From the cell containing the given text, extract its center point as [x, y] coordinate. 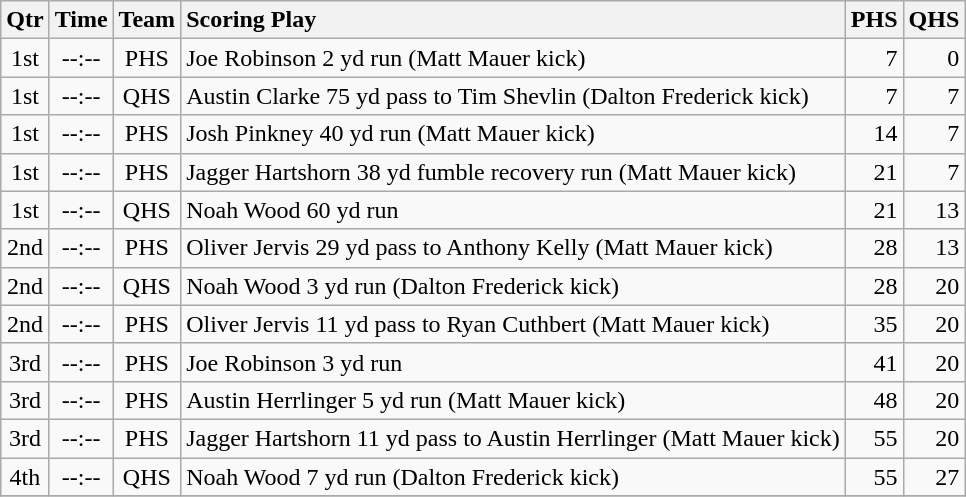
14 [874, 134]
Joe Robinson 2 yd run (Matt Mauer kick) [514, 58]
41 [874, 362]
Time [81, 20]
27 [934, 477]
Joe Robinson 3 yd run [514, 362]
Jagger Hartshorn 38 yd fumble recovery run (Matt Mauer kick) [514, 172]
Scoring Play [514, 20]
Austin Clarke 75 yd pass to Tim Shevlin (Dalton Frederick kick) [514, 96]
Jagger Hartshorn 11 yd pass to Austin Herrlinger (Matt Mauer kick) [514, 438]
Qtr [25, 20]
0 [934, 58]
48 [874, 400]
Noah Wood 3 yd run (Dalton Frederick kick) [514, 286]
Noah Wood 7 yd run (Dalton Frederick kick) [514, 477]
Oliver Jervis 11 yd pass to Ryan Cuthbert (Matt Mauer kick) [514, 324]
Team [147, 20]
Josh Pinkney 40 yd run (Matt Mauer kick) [514, 134]
4th [25, 477]
35 [874, 324]
Noah Wood 60 yd run [514, 210]
Oliver Jervis 29 yd pass to Anthony Kelly (Matt Mauer kick) [514, 248]
Austin Herrlinger 5 yd run (Matt Mauer kick) [514, 400]
